Identify which cell holds the provided text, then report its (X, Y) central coordinate. 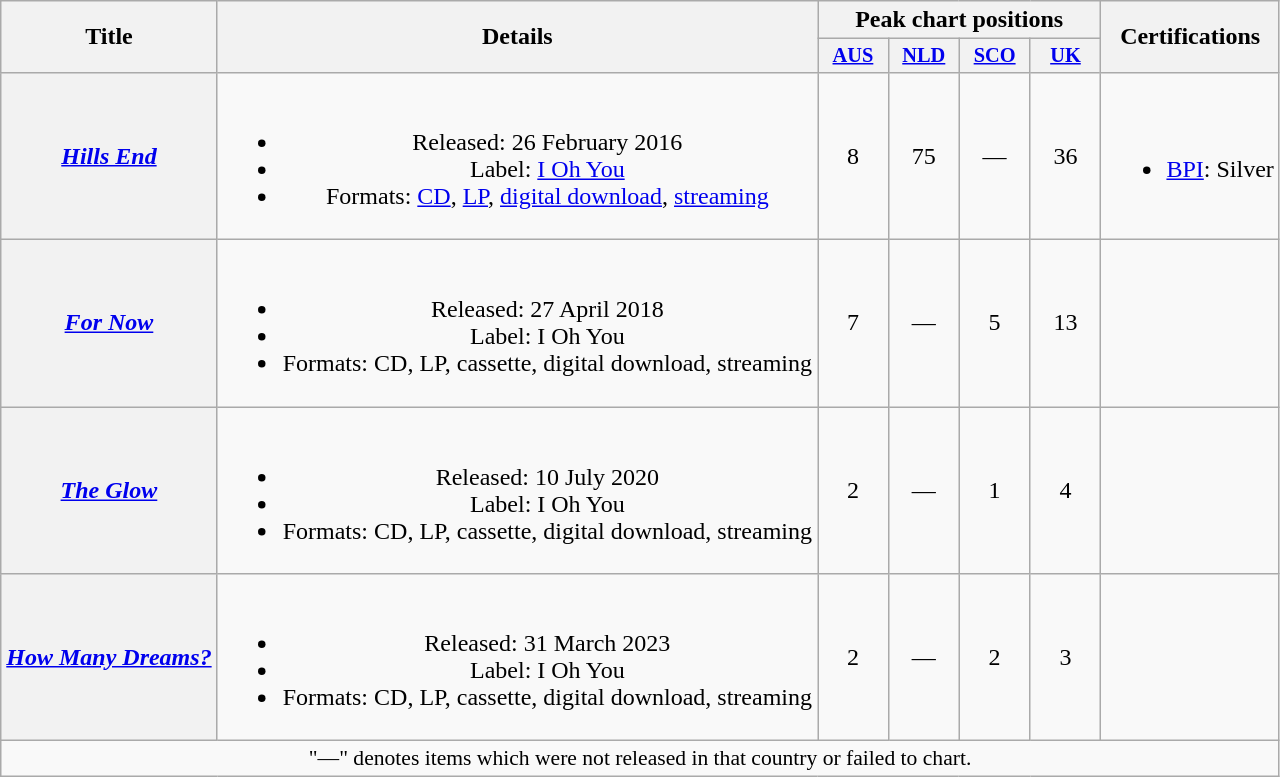
UK (1066, 56)
75 (924, 156)
Released: 26 February 2016Label: I Oh YouFormats: CD, LP, digital download, streaming (517, 156)
AUS (854, 56)
Details (517, 37)
NLD (924, 56)
"—" denotes items which were not released in that country or failed to chart. (640, 759)
36 (1066, 156)
Hills End (109, 156)
8 (854, 156)
The Glow (109, 490)
How Many Dreams? (109, 658)
5 (994, 324)
4 (1066, 490)
Released: 31 March 2023Label: I Oh YouFormats: CD, LP, cassette, digital download, streaming (517, 658)
For Now (109, 324)
Title (109, 37)
1 (994, 490)
Certifications (1190, 37)
Released: 27 April 2018Label: I Oh YouFormats: CD, LP, cassette, digital download, streaming (517, 324)
Peak chart positions (960, 20)
3 (1066, 658)
SCO (994, 56)
7 (854, 324)
13 (1066, 324)
Released: 10 July 2020Label: I Oh YouFormats: CD, LP, cassette, digital download, streaming (517, 490)
BPI: Silver (1190, 156)
